Find where the given text appears and provide that cell's center as [X, Y] coordinate. 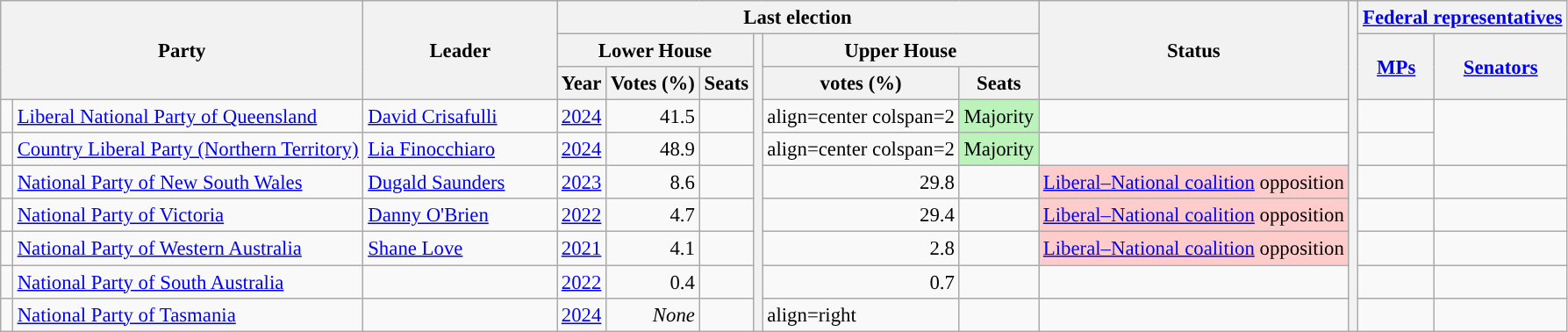
Country Liberal Party (Northern Territory) [188, 149]
29.8 [861, 183]
2.8 [861, 249]
National Party of Victoria [188, 215]
2021 [581, 249]
41.5 [653, 117]
Upper House [900, 51]
National Party of South Australia [188, 282]
Last election [797, 18]
Shane Love [460, 249]
David Crisafulli [460, 117]
Year [581, 83]
Status [1194, 51]
Federal representatives [1463, 18]
2023 [581, 183]
National Party of Western Australia [188, 249]
Danny O'Brien [460, 215]
National Party of Tasmania [188, 314]
align=right [861, 314]
0.4 [653, 282]
48.9 [653, 149]
None [653, 314]
0.7 [861, 282]
MPs [1397, 67]
Votes (%) [653, 83]
4.7 [653, 215]
Dugald Saunders [460, 183]
Senators [1500, 67]
Party [183, 51]
8.6 [653, 183]
4.1 [653, 249]
National Party of New South Wales [188, 183]
Lia Finocchiaro [460, 149]
29.4 [861, 215]
Liberal National Party of Queensland [188, 117]
Lower House [655, 51]
Leader [460, 51]
votes (%) [861, 83]
